Output the (x, y) coordinate of the center of the cell containing the given text.  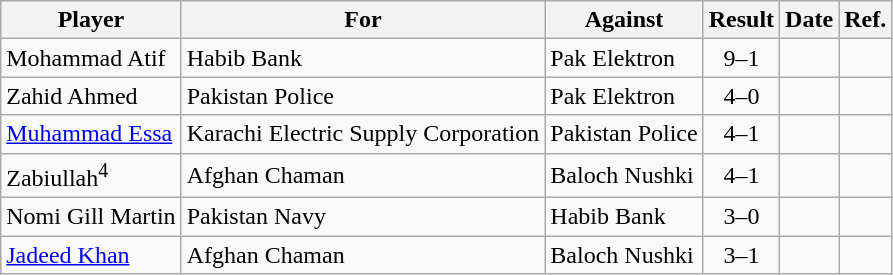
Nomi Gill Martin (91, 217)
3–0 (741, 217)
Muhammad Essa (91, 134)
Ref. (866, 20)
Zabiullah4 (91, 176)
3–1 (741, 255)
Against (624, 20)
Karachi Electric Supply Corporation (363, 134)
Date (810, 20)
Jadeed Khan (91, 255)
9–1 (741, 58)
Zahid Ahmed (91, 96)
Mohammad Atif (91, 58)
Result (741, 20)
For (363, 20)
4–0 (741, 96)
Player (91, 20)
Pakistan Navy (363, 217)
